Locate the cell with the specified text and output its [x, y] center coordinate. 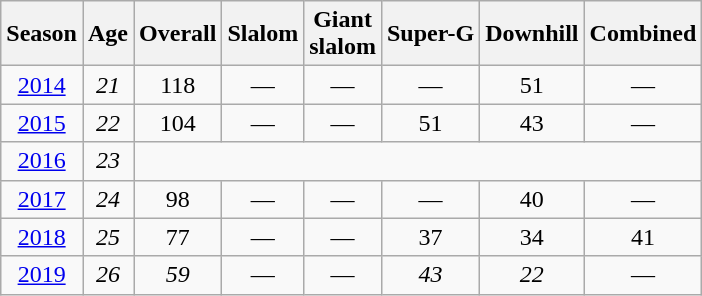
24 [108, 199]
37 [430, 237]
2015 [42, 123]
40 [532, 199]
Giantslalom [343, 34]
23 [108, 161]
Downhill [532, 34]
2014 [42, 85]
26 [108, 275]
2019 [42, 275]
34 [532, 237]
104 [178, 123]
2016 [42, 161]
77 [178, 237]
118 [178, 85]
Combined [643, 34]
Season [42, 34]
2018 [42, 237]
59 [178, 275]
Super-G [430, 34]
Age [108, 34]
41 [643, 237]
Slalom [263, 34]
Overall [178, 34]
2017 [42, 199]
21 [108, 85]
98 [178, 199]
25 [108, 237]
